Determine the (x, y) coordinate at the center of the cell enclosing the given text.  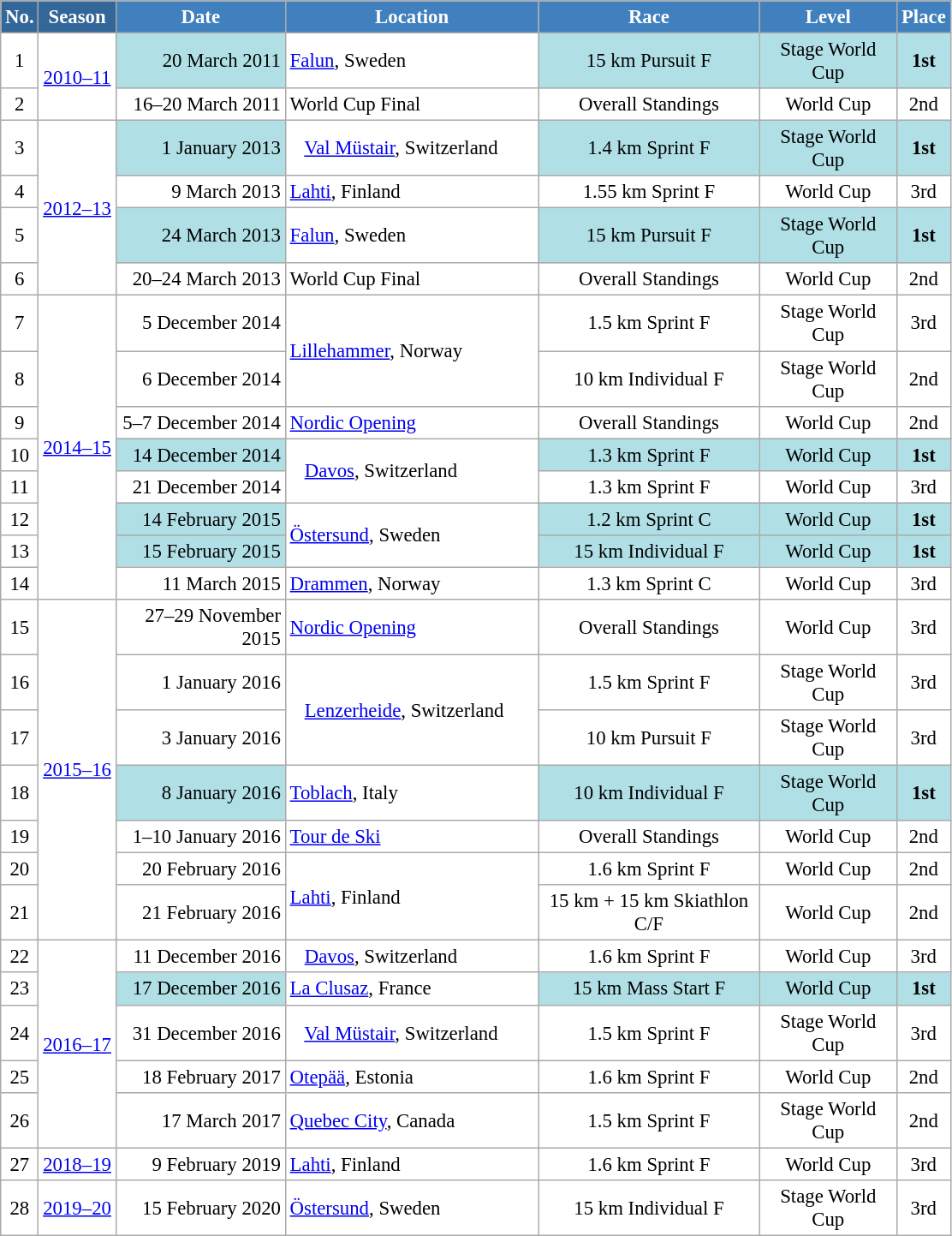
1.2 km Sprint C (649, 519)
10 (20, 455)
17 (20, 738)
2014–15 (77, 447)
2 (20, 104)
19 (20, 837)
2018–19 (77, 1164)
31 December 2016 (200, 1033)
Location (412, 17)
15 February 2020 (200, 1208)
La Clusaz, France (412, 989)
8 January 2016 (200, 793)
Otepää, Estonia (412, 1077)
Race (649, 17)
5 December 2014 (200, 324)
18 (20, 793)
24 (20, 1033)
20 (20, 869)
No. (20, 17)
23 (20, 989)
17 December 2016 (200, 989)
11 (20, 487)
22 (20, 957)
3 January 2016 (200, 738)
16–20 March 2011 (200, 104)
17 March 2017 (200, 1120)
1.3 km Sprint C (649, 583)
14 December 2014 (200, 455)
26 (20, 1120)
9 March 2013 (200, 192)
21 February 2016 (200, 913)
3 (20, 149)
1 (20, 62)
6 December 2014 (200, 379)
Lenzerheide, Switzerland (412, 709)
1 January 2016 (200, 682)
9 February 2019 (200, 1164)
18 February 2017 (200, 1077)
25 (20, 1077)
Lillehammer, Norway (412, 351)
Toblach, Italy (412, 793)
6 (20, 280)
16 (20, 682)
5 (20, 236)
1 January 2013 (200, 149)
11 December 2016 (200, 957)
14 February 2015 (200, 519)
2019–20 (77, 1208)
8 (20, 379)
2012–13 (77, 208)
2015–16 (77, 770)
Level (829, 17)
7 (20, 324)
11 March 2015 (200, 583)
Tour de Ski (412, 837)
Drammen, Norway (412, 583)
21 December 2014 (200, 487)
15 km + 15 km Skiathlon C/F (649, 913)
15 km Mass Start F (649, 989)
Place (924, 17)
13 (20, 552)
12 (20, 519)
1–10 January 2016 (200, 837)
14 (20, 583)
15 February 2015 (200, 552)
21 (20, 913)
Season (77, 17)
1.55 km Sprint F (649, 192)
5–7 December 2014 (200, 422)
20 March 2011 (200, 62)
15 (20, 627)
27 (20, 1164)
Quebec City, Canada (412, 1120)
27–29 November 2015 (200, 627)
2010–11 (77, 77)
9 (20, 422)
10 km Pursuit F (649, 738)
24 March 2013 (200, 236)
28 (20, 1208)
Date (200, 17)
1.4 km Sprint F (649, 149)
20 February 2016 (200, 869)
4 (20, 192)
2016–17 (77, 1044)
20–24 March 2013 (200, 280)
